Return the [x, y] coordinate for the center point of the cell that contains the specified text.  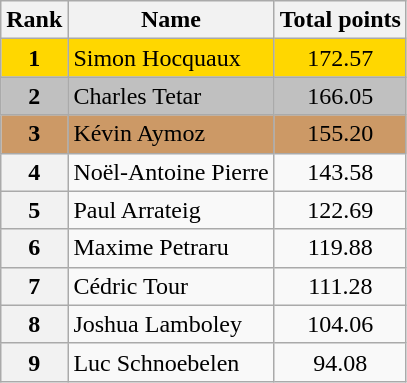
Kévin Aymoz [171, 134]
Charles Tetar [171, 96]
8 [34, 324]
Total points [340, 20]
4 [34, 172]
Noël-Antoine Pierre [171, 172]
Rank [34, 20]
Cédric Tour [171, 286]
5 [34, 210]
Maxime Petraru [171, 248]
122.69 [340, 210]
104.06 [340, 324]
3 [34, 134]
2 [34, 96]
155.20 [340, 134]
Name [171, 20]
166.05 [340, 96]
Simon Hocquaux [171, 58]
143.58 [340, 172]
172.57 [340, 58]
94.08 [340, 362]
119.88 [340, 248]
Joshua Lamboley [171, 324]
1 [34, 58]
Luc Schnoebelen [171, 362]
6 [34, 248]
111.28 [340, 286]
7 [34, 286]
9 [34, 362]
Paul Arrateig [171, 210]
